Identify which cell holds the provided text, then report its (x, y) central coordinate. 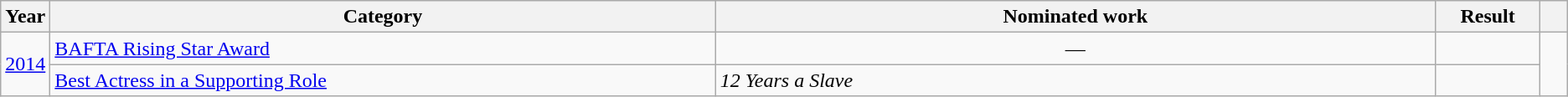
BAFTA Rising Star Award (383, 48)
Year (25, 17)
Category (383, 17)
Nominated work (1075, 17)
Result (1488, 17)
12 Years a Slave (1075, 80)
— (1075, 48)
2014 (25, 64)
Best Actress in a Supporting Role (383, 80)
